Provide the (x, y) coordinate of the cell's center where the given text is located.  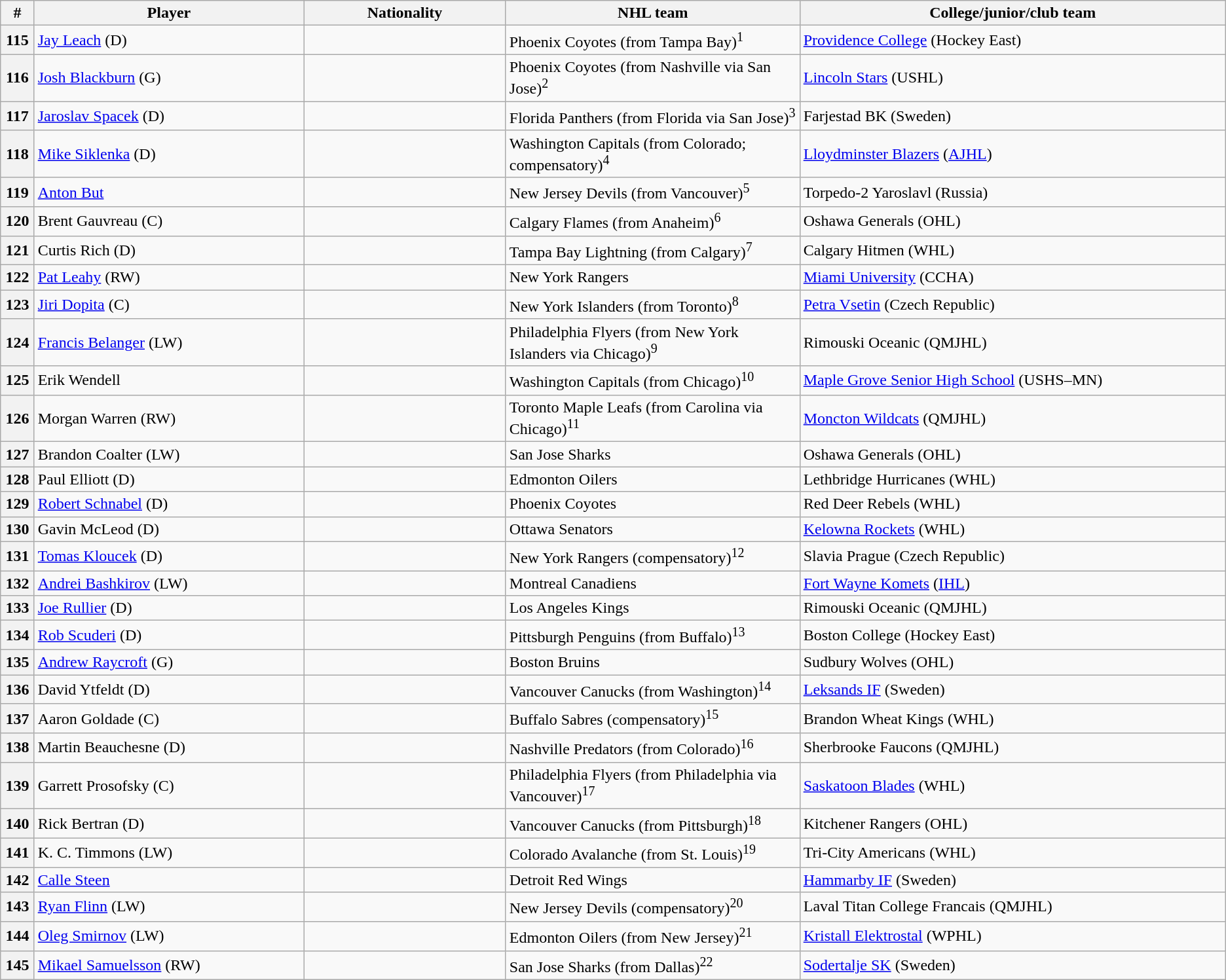
116 (17, 78)
New York Rangers (compensatory)12 (652, 556)
129 (17, 504)
123 (17, 305)
115 (17, 41)
Slavia Prague (Czech Republic) (1012, 556)
Paul Elliott (D) (169, 479)
New Jersey Devils (compensatory)20 (652, 907)
Aaron Goldade (C) (169, 719)
Leksands IF (Sweden) (1012, 690)
Saskatoon Blades (WHL) (1012, 786)
Brent Gauvreau (C) (169, 221)
Washington Capitals (from Chicago)10 (652, 381)
Philadelphia Flyers (from New York Islanders via Chicago)9 (652, 342)
Joe Rullier (D) (169, 608)
Player (169, 13)
136 (17, 690)
Sherbrooke Faucons (QMJHL) (1012, 748)
142 (17, 880)
130 (17, 529)
132 (17, 583)
139 (17, 786)
127 (17, 454)
Sudbury Wolves (OHL) (1012, 662)
College/junior/club team (1012, 13)
Tri-City Americans (WHL) (1012, 852)
David Ytfeldt (D) (169, 690)
Fort Wayne Komets (IHL) (1012, 583)
141 (17, 852)
Toronto Maple Leafs (from Carolina via Chicago)11 (652, 418)
Vancouver Canucks (from Washington)14 (652, 690)
Curtis Rich (D) (169, 250)
Vancouver Canucks (from Pittsburgh)18 (652, 824)
122 (17, 278)
Calgary Flames (from Anaheim)6 (652, 221)
Miami University (CCHA) (1012, 278)
Hammarby IF (Sweden) (1012, 880)
135 (17, 662)
San Jose Sharks (from Dallas)22 (652, 965)
Petra Vsetin (Czech Republic) (1012, 305)
Los Angeles Kings (652, 608)
Montreal Canadiens (652, 583)
Lincoln Stars (USHL) (1012, 78)
Edmonton Oilers (652, 479)
Nashville Predators (from Colorado)16 (652, 748)
K. C. Timmons (LW) (169, 852)
121 (17, 250)
145 (17, 965)
117 (17, 117)
Rick Bertran (D) (169, 824)
# (17, 13)
Garrett Prosofsky (C) (169, 786)
Mike Siklenka (D) (169, 154)
124 (17, 342)
143 (17, 907)
Nationality (405, 13)
Kelowna Rockets (WHL) (1012, 529)
Colorado Avalanche (from St. Louis)19 (652, 852)
131 (17, 556)
Brandon Wheat Kings (WHL) (1012, 719)
Boston College (Hockey East) (1012, 635)
New Jersey Devils (from Vancouver)5 (652, 192)
Pat Leahy (RW) (169, 278)
134 (17, 635)
138 (17, 748)
Farjestad BK (Sweden) (1012, 117)
Andrew Raycroft (G) (169, 662)
NHL team (652, 13)
Oleg Smirnov (LW) (169, 936)
Florida Panthers (from Florida via San Jose)3 (652, 117)
125 (17, 381)
Philadelphia Flyers (from Philadelphia via Vancouver)17 (652, 786)
Laval Titan College Francais (QMJHL) (1012, 907)
Moncton Wildcats (QMJHL) (1012, 418)
Phoenix Coyotes (from Tampa Bay)1 (652, 41)
Torpedo-2 Yaroslavl (Russia) (1012, 192)
New York Islanders (from Toronto)8 (652, 305)
128 (17, 479)
Kristall Elektrostal (WPHL) (1012, 936)
Calgary Hitmen (WHL) (1012, 250)
Mikael Samuelsson (RW) (169, 965)
Ryan Flinn (LW) (169, 907)
Pittsburgh Penguins (from Buffalo)13 (652, 635)
Red Deer Rebels (WHL) (1012, 504)
Jiri Dopita (C) (169, 305)
Jay Leach (D) (169, 41)
133 (17, 608)
Kitchener Rangers (OHL) (1012, 824)
Ottawa Senators (652, 529)
119 (17, 192)
120 (17, 221)
Calle Steen (169, 880)
Edmonton Oilers (from New Jersey)21 (652, 936)
Providence College (Hockey East) (1012, 41)
Washington Capitals (from Colorado; compensatory)4 (652, 154)
Tampa Bay Lightning (from Calgary)7 (652, 250)
Boston Bruins (652, 662)
Anton But (169, 192)
Erik Wendell (169, 381)
126 (17, 418)
Robert Schnabel (D) (169, 504)
Phoenix Coyotes (from Nashville via San Jose)2 (652, 78)
137 (17, 719)
Detroit Red Wings (652, 880)
Rob Scuderi (D) (169, 635)
140 (17, 824)
118 (17, 154)
Lloydminster Blazers (AJHL) (1012, 154)
Buffalo Sabres (compensatory)15 (652, 719)
New York Rangers (652, 278)
Jaroslav Spacek (D) (169, 117)
Maple Grove Senior High School (USHS–MN) (1012, 381)
144 (17, 936)
Josh Blackburn (G) (169, 78)
Brandon Coalter (LW) (169, 454)
Francis Belanger (LW) (169, 342)
Phoenix Coyotes (652, 504)
Gavin McLeod (D) (169, 529)
Andrei Bashkirov (LW) (169, 583)
Martin Beauchesne (D) (169, 748)
San Jose Sharks (652, 454)
Tomas Kloucek (D) (169, 556)
Lethbridge Hurricanes (WHL) (1012, 479)
Morgan Warren (RW) (169, 418)
Sodertalje SK (Sweden) (1012, 965)
